Output the (X, Y) coordinate of the center of the cell containing the given text.  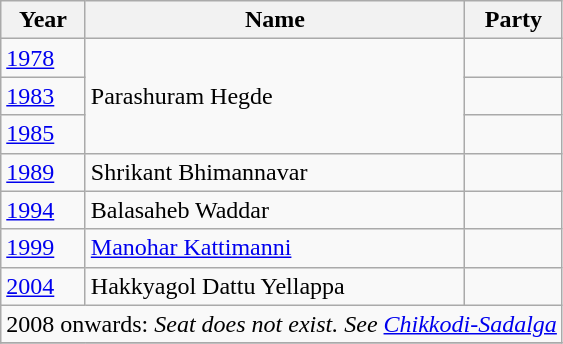
Shrikant Bhimannavar (274, 172)
1989 (44, 172)
1994 (44, 210)
2004 (44, 286)
Parashuram Hegde (274, 96)
2008 onwards: Seat does not exist. See Chikkodi-Sadalga (282, 324)
Hakkyagol Dattu Yellappa (274, 286)
1999 (44, 248)
Manohar Kattimanni (274, 248)
Year (44, 20)
Name (274, 20)
Balasaheb Waddar (274, 210)
1983 (44, 96)
Party (514, 20)
1985 (44, 134)
1978 (44, 58)
